Determine the [X, Y] coordinate at the center of the cell enclosing the given text.  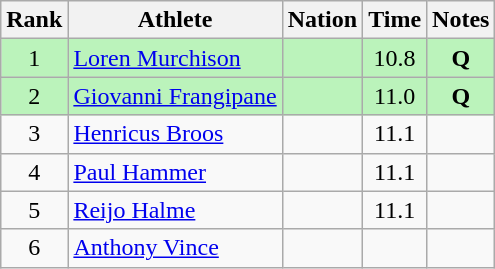
Anthony Vince [175, 248]
6 [34, 248]
11.0 [395, 96]
Notes [461, 20]
1 [34, 58]
Paul Hammer [175, 172]
5 [34, 210]
Loren Murchison [175, 58]
Nation [322, 20]
3 [34, 134]
4 [34, 172]
10.8 [395, 58]
Time [395, 20]
Athlete [175, 20]
Reijo Halme [175, 210]
Giovanni Frangipane [175, 96]
Henricus Broos [175, 134]
Rank [34, 20]
2 [34, 96]
